Search for the cell housing the specified text and yield its (x, y) center coordinate. 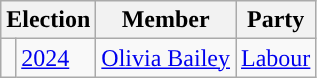
Labour (276, 58)
Olivia Bailey (166, 58)
Member (166, 20)
Party (276, 20)
Election (48, 20)
2024 (56, 58)
